Output the (x, y) coordinate of the center of the cell containing the given text.  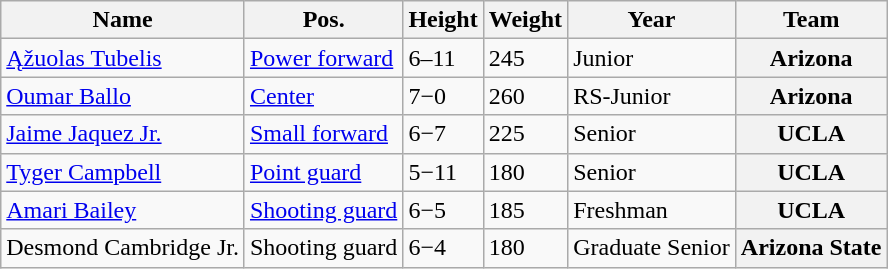
Year (652, 20)
6−5 (443, 210)
Height (443, 20)
225 (525, 134)
Ąžuolas Tubelis (123, 58)
Graduate Senior (652, 248)
Name (123, 20)
Center (323, 96)
5−11 (443, 172)
6–11 (443, 58)
Pos. (323, 20)
Point guard (323, 172)
Power forward (323, 58)
Weight (525, 20)
Junior (652, 58)
Jaime Jaquez Jr. (123, 134)
Freshman (652, 210)
Team (811, 20)
6−7 (443, 134)
245 (525, 58)
185 (525, 210)
260 (525, 96)
7−0 (443, 96)
Tyger Campbell (123, 172)
Oumar Ballo (123, 96)
Amari Bailey (123, 210)
Arizona State (811, 248)
6−4 (443, 248)
Desmond Cambridge Jr. (123, 248)
RS-Junior (652, 96)
Small forward (323, 134)
